From the cell containing the given text, extract its center point as [x, y] coordinate. 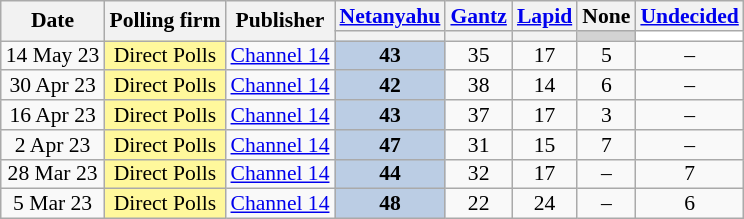
3 [606, 115]
14 May 23 [53, 56]
Netanyahu [390, 16]
31 [478, 145]
38 [478, 86]
22 [478, 204]
14 [544, 86]
Undecided [689, 16]
44 [390, 174]
5 [606, 56]
24 [544, 204]
48 [390, 204]
5 Mar 23 [53, 204]
32 [478, 174]
16 Apr 23 [53, 115]
Date [53, 21]
30 Apr 23 [53, 86]
37 [478, 115]
2 Apr 23 [53, 145]
15 [544, 145]
Publisher [280, 21]
Gantz [478, 16]
47 [390, 145]
28 Mar 23 [53, 174]
35 [478, 56]
Lapid [544, 16]
None [606, 16]
42 [390, 86]
Polling firm [164, 21]
